Find where the given text appears and provide that cell's center as (x, y) coordinate. 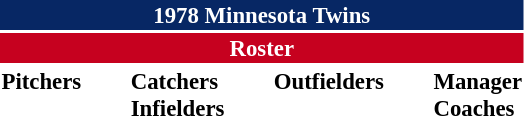
Roster (262, 48)
1978 Minnesota Twins (262, 15)
